Locate the cell with the specified text and output its (x, y) center coordinate. 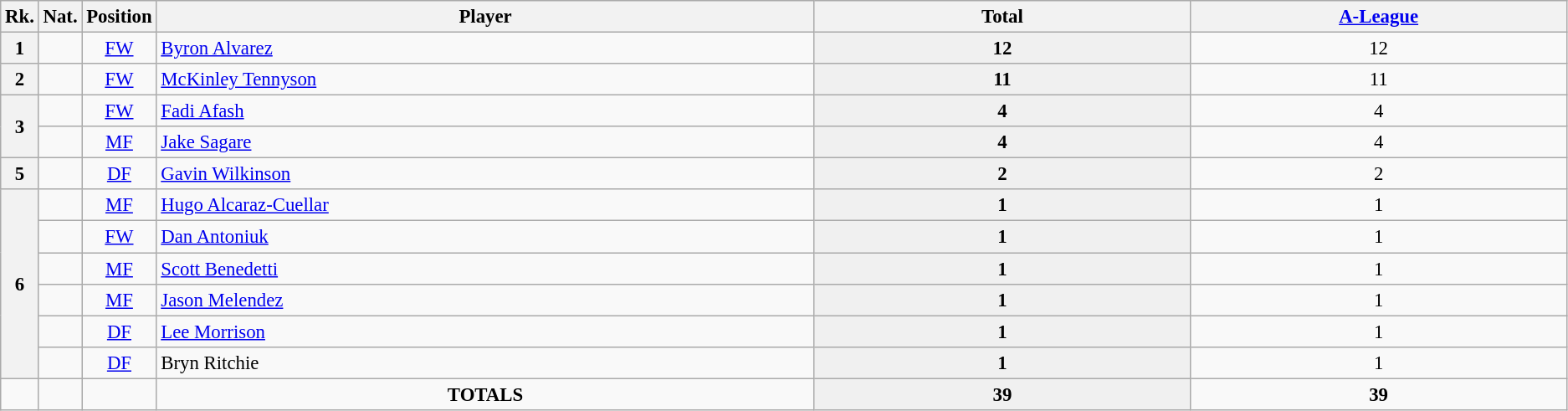
TOTALS (485, 394)
Jason Melendez (485, 300)
Hugo Alcaraz-Cuellar (485, 205)
Player (485, 17)
McKinley Tennyson (485, 80)
Total (1002, 17)
3 (20, 127)
Bryn Ritchie (485, 362)
Lee Morrison (485, 331)
Nat. (60, 17)
Gavin Wilkinson (485, 174)
Scott Benedetti (485, 269)
Position (119, 17)
A-League (1379, 17)
Fadi Afash (485, 111)
5 (20, 174)
Rk. (20, 17)
Dan Antoniuk (485, 237)
6 (20, 284)
Jake Sagare (485, 142)
Byron Alvarez (485, 49)
